Determine the (x, y) coordinate at the center of the cell enclosing the given text.  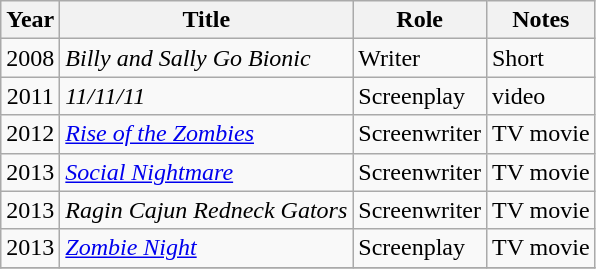
Year (30, 20)
Social Nightmare (206, 172)
Rise of the Zombies (206, 134)
Zombie Night (206, 248)
11/11/11 (206, 96)
Writer (420, 58)
video (540, 96)
2008 (30, 58)
Ragin Cajun Redneck Gators (206, 210)
2012 (30, 134)
Short (540, 58)
Notes (540, 20)
Role (420, 20)
Title (206, 20)
2011 (30, 96)
Billy and Sally Go Bionic (206, 58)
